Return the (x, y) coordinate for the center point of the cell that contains the specified text.  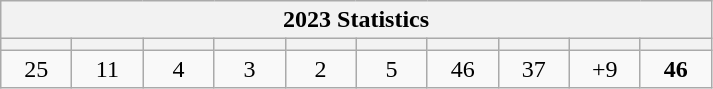
3 (250, 69)
5 (392, 69)
37 (534, 69)
2 (320, 69)
25 (36, 69)
11 (108, 69)
2023 Statistics (356, 20)
4 (178, 69)
+9 (604, 69)
